Pinpoint the cell where the given text exists, returning its (x, y) midpoint coordinate. 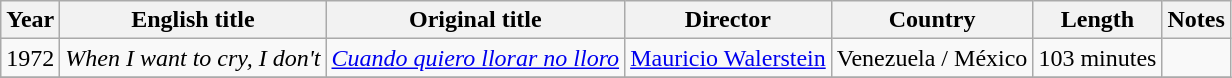
English title (193, 20)
When I want to cry, I don't (193, 58)
Director (728, 20)
Notes (1196, 20)
Mauricio Walerstein (728, 58)
Country (932, 20)
Length (1098, 20)
Cuando quiero llorar no lloro (476, 58)
103 minutes (1098, 58)
Year (30, 20)
1972 (30, 58)
Venezuela / México (932, 58)
Original title (476, 20)
